Return [X, Y] of the center of cell containing provided text 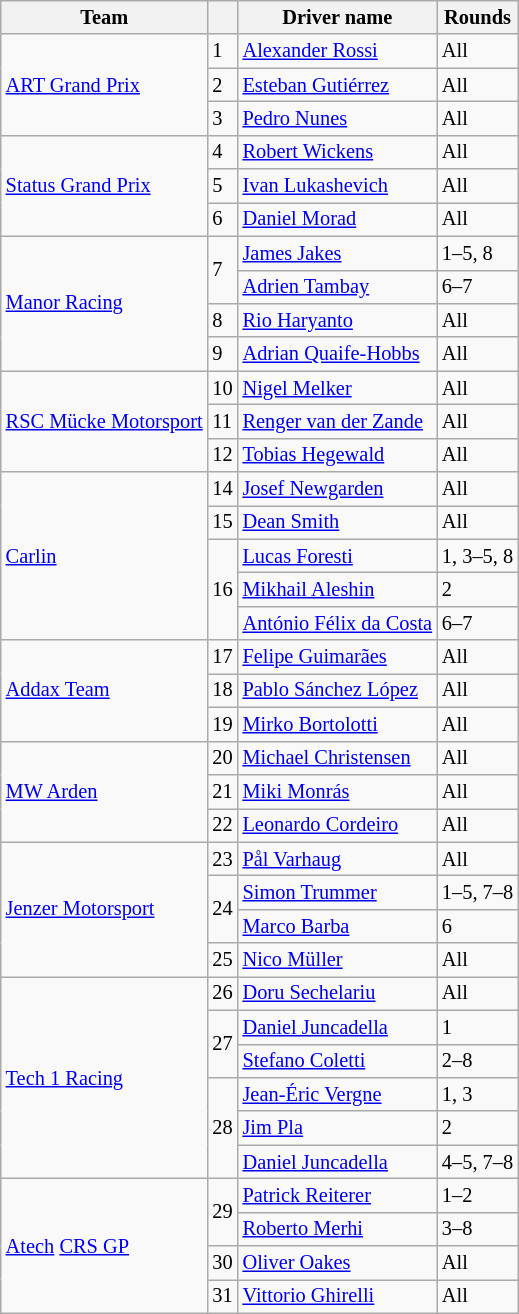
Josef Newgarden [338, 489]
Rounds [478, 17]
31 [223, 1296]
Manor Racing [104, 304]
2–8 [478, 1061]
Pedro Nunes [338, 118]
Ivan Lukashevich [338, 186]
Michael Christensen [338, 758]
1, 3 [478, 1094]
9 [223, 354]
Alexander Rossi [338, 51]
10 [223, 388]
Nigel Melker [338, 388]
Leonardo Cordeiro [338, 825]
António Félix da Costa [338, 623]
Roberto Merhi [338, 1229]
7 [223, 270]
28 [223, 1128]
Patrick Reiterer [338, 1195]
25 [223, 960]
Team [104, 17]
Addax Team [104, 690]
Oliver Oakes [338, 1263]
1–2 [478, 1195]
4 [223, 152]
Adrian Quaife-Hobbs [338, 354]
1–5, 7–8 [478, 892]
Driver name [338, 17]
3 [223, 118]
Stefano Coletti [338, 1061]
Jean-Éric Vergne [338, 1094]
Esteban Gutiérrez [338, 85]
23 [223, 859]
Status Grand Prix [104, 186]
Nico Müller [338, 960]
Doru Sechelariu [338, 993]
Marco Barba [338, 926]
3–8 [478, 1229]
8 [223, 320]
22 [223, 825]
30 [223, 1263]
MW Arden [104, 792]
11 [223, 421]
1, 3–5, 8 [478, 556]
ART Grand Prix [104, 84]
Carlin [104, 556]
Pål Varhaug [338, 859]
RSC Mücke Motorsport [104, 422]
12 [223, 455]
4–5, 7–8 [478, 1162]
24 [223, 908]
14 [223, 489]
Miki Monrás [338, 791]
21 [223, 791]
James Jakes [338, 253]
Robert Wickens [338, 152]
Atech CRS GP [104, 1246]
26 [223, 993]
Jenzer Motorsport [104, 910]
Daniel Morad [338, 219]
29 [223, 1212]
18 [223, 690]
1–5, 8 [478, 253]
Mikhail Aleshin [338, 589]
Renger van der Zande [338, 421]
19 [223, 724]
5 [223, 186]
Lucas Foresti [338, 556]
27 [223, 1044]
15 [223, 522]
Vittorio Ghirelli [338, 1296]
Dean Smith [338, 522]
Adrien Tambay [338, 287]
Simon Trummer [338, 892]
Tech 1 Racing [104, 1077]
17 [223, 657]
Felipe Guimarães [338, 657]
20 [223, 758]
Tobias Hegewald [338, 455]
Pablo Sánchez López [338, 690]
Rio Haryanto [338, 320]
Jim Pla [338, 1128]
Mirko Bortolotti [338, 724]
16 [223, 590]
